Find where the given text appears and provide that cell's center as [X, Y] coordinate. 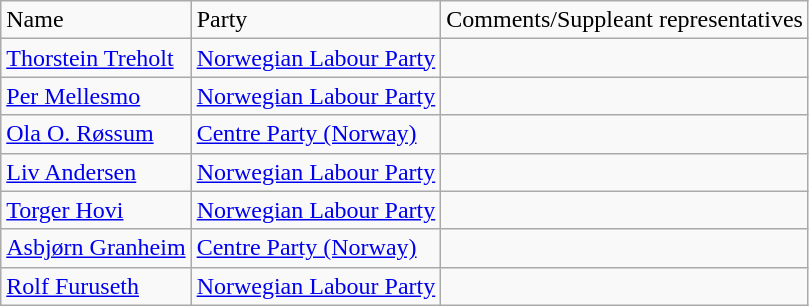
Liv Andersen [96, 172]
Ola O. Røssum [96, 134]
Per Mellesmo [96, 96]
Torger Hovi [96, 210]
Thorstein Treholt [96, 58]
Rolf Furuseth [96, 286]
Comments/Suppleant representatives [625, 20]
Name [96, 20]
Party [316, 20]
Asbjørn Granheim [96, 248]
